Pinpoint the cell where the given text exists, returning its [X, Y] midpoint coordinate. 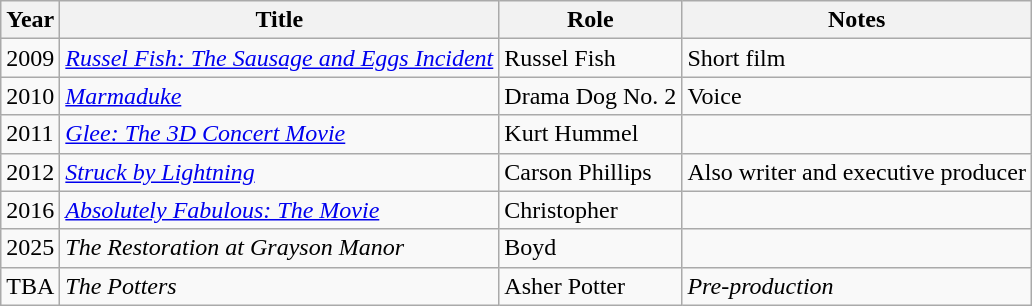
2012 [30, 172]
2009 [30, 58]
The Restoration at Grayson Manor [280, 248]
Notes [857, 20]
Pre-production [857, 286]
Title [280, 20]
The Potters [280, 286]
Russel Fish: The Sausage and Eggs Incident [280, 58]
2016 [30, 210]
Glee: The 3D Concert Movie [280, 134]
Also writer and executive producer [857, 172]
Christopher [590, 210]
TBA [30, 286]
Kurt Hummel [590, 134]
Russel Fish [590, 58]
Struck by Lightning [280, 172]
Absolutely Fabulous: The Movie [280, 210]
Drama Dog No. 2 [590, 96]
Year [30, 20]
2011 [30, 134]
Asher Potter [590, 286]
Role [590, 20]
2025 [30, 248]
2010 [30, 96]
Voice [857, 96]
Short film [857, 58]
Boyd [590, 248]
Carson Phillips [590, 172]
Marmaduke [280, 96]
